Identify which cell holds the provided text, then report its [X, Y] central coordinate. 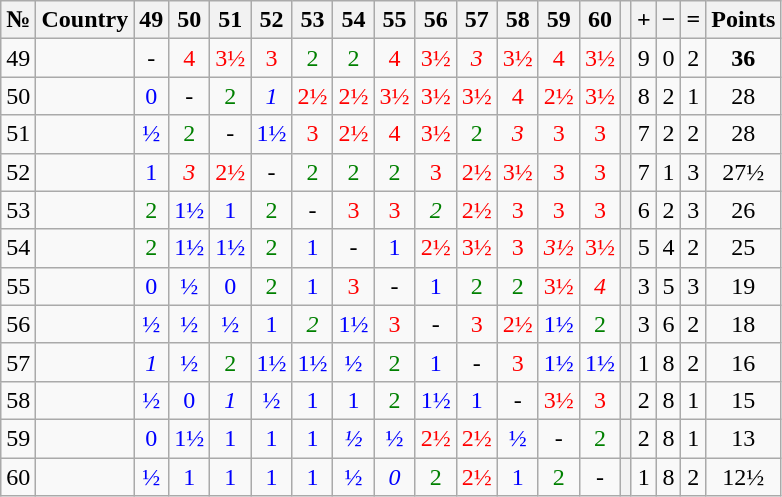
Country [85, 20]
19 [744, 286]
− [668, 20]
16 [744, 362]
25 [744, 248]
27½ [744, 172]
Points [744, 20]
12½ [744, 477]
36 [744, 58]
15 [744, 400]
= [694, 20]
+ [644, 20]
№ [18, 20]
26 [744, 210]
9 [644, 58]
13 [744, 438]
18 [744, 324]
